Locate the cell with the specified text and output its [X, Y] center coordinate. 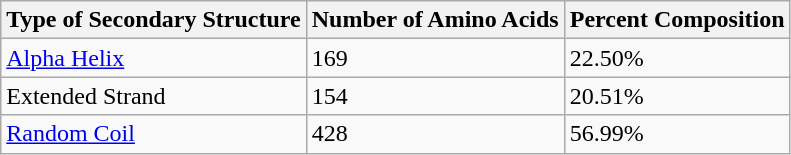
22.50% [677, 58]
Random Coil [154, 134]
154 [435, 96]
Type of Secondary Structure [154, 20]
Extended Strand [154, 96]
Percent Composition [677, 20]
Alpha Helix [154, 58]
169 [435, 58]
428 [435, 134]
56.99% [677, 134]
20.51% [677, 96]
Number of Amino Acids [435, 20]
